Pinpoint the cell where the given text exists, returning its (X, Y) midpoint coordinate. 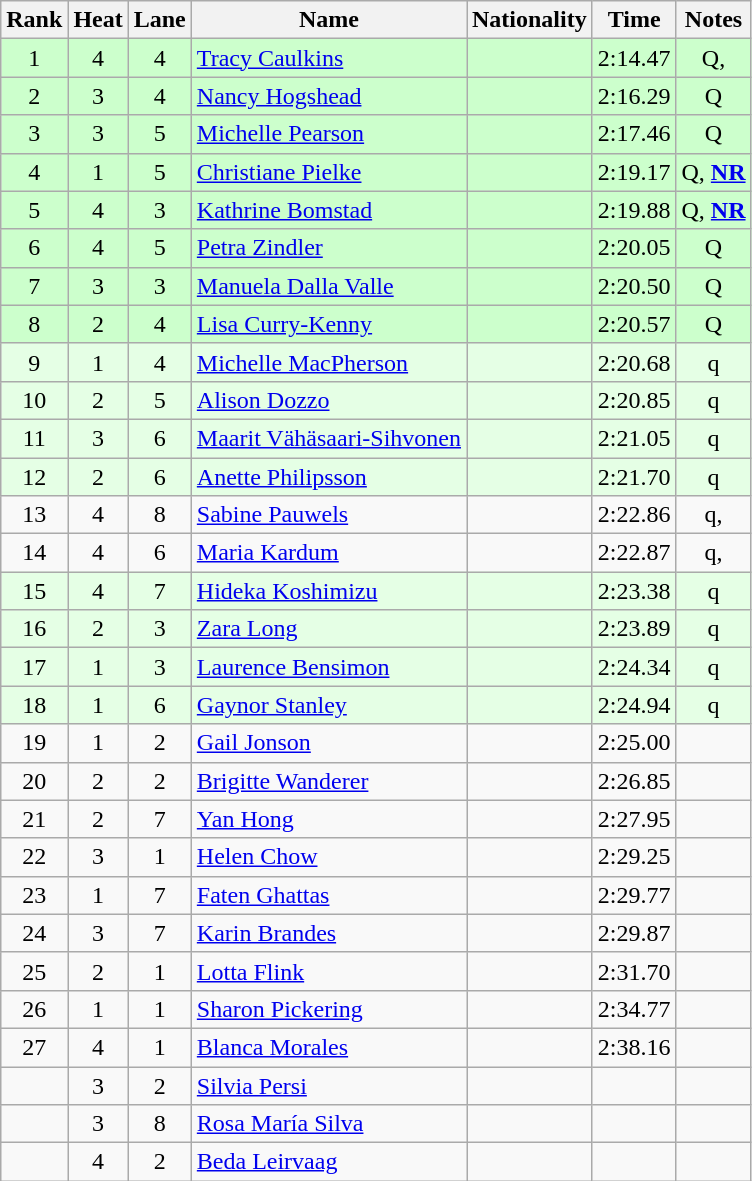
27 (34, 1047)
2:19.17 (634, 172)
2:20.85 (634, 400)
Yan Hong (328, 819)
15 (34, 591)
2:22.87 (634, 553)
17 (34, 667)
Lisa Curry-Kenny (328, 324)
11 (34, 438)
Nancy Hogshead (328, 96)
Notes (714, 20)
Manuela Dalla Valle (328, 286)
2:26.85 (634, 781)
Michelle Pearson (328, 134)
Anette Philipsson (328, 477)
10 (34, 400)
21 (34, 819)
Karin Brandes (328, 933)
Rosa María Silva (328, 1124)
2:34.77 (634, 1009)
Time (634, 20)
Sabine Pauwels (328, 515)
2:17.46 (634, 134)
2:20.57 (634, 324)
2:24.34 (634, 667)
Alison Dozzo (328, 400)
Maarit Vähäsaari-Sihvonen (328, 438)
22 (34, 857)
20 (34, 781)
2:19.88 (634, 210)
2:27.95 (634, 819)
2:23.38 (634, 591)
2:29.25 (634, 857)
Michelle MacPherson (328, 362)
12 (34, 477)
Christiane Pielke (328, 172)
2:20.50 (634, 286)
Beda Leirvaag (328, 1162)
2:20.05 (634, 248)
2:22.86 (634, 515)
2:14.47 (634, 58)
13 (34, 515)
18 (34, 705)
14 (34, 553)
Silvia Persi (328, 1085)
24 (34, 933)
Lotta Flink (328, 971)
Q, (714, 58)
Kathrine Bomstad (328, 210)
Name (328, 20)
Lane (160, 20)
2:16.29 (634, 96)
2:38.16 (634, 1047)
Gaynor Stanley (328, 705)
2:31.70 (634, 971)
26 (34, 1009)
9 (34, 362)
23 (34, 895)
Faten Ghattas (328, 895)
25 (34, 971)
2:24.94 (634, 705)
Brigitte Wanderer (328, 781)
2:21.70 (634, 477)
2:21.05 (634, 438)
Tracy Caulkins (328, 58)
Blanca Morales (328, 1047)
2:25.00 (634, 743)
Heat (98, 20)
16 (34, 629)
Maria Kardum (328, 553)
Gail Jonson (328, 743)
Nationality (529, 20)
2:23.89 (634, 629)
Helen Chow (328, 857)
2:29.87 (634, 933)
19 (34, 743)
2:20.68 (634, 362)
Petra Zindler (328, 248)
Hideka Koshimizu (328, 591)
Laurence Bensimon (328, 667)
Rank (34, 20)
2:29.77 (634, 895)
Sharon Pickering (328, 1009)
Zara Long (328, 629)
